Pinpoint the cell where the given text exists, returning its (X, Y) midpoint coordinate. 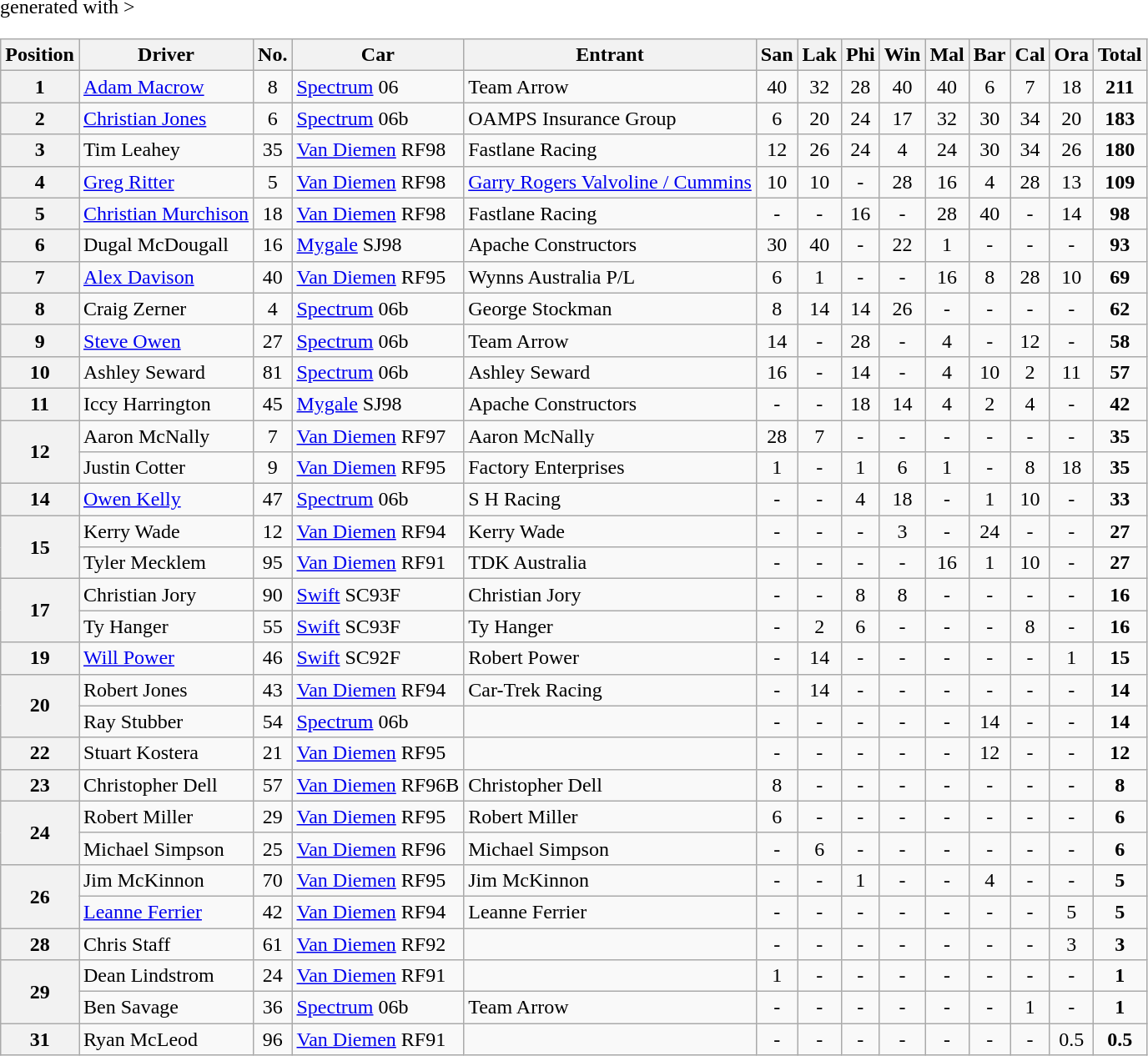
98 (1120, 214)
Tyler Mecklem (165, 563)
23 (40, 785)
55 (273, 626)
33 (1120, 500)
No. (273, 55)
81 (273, 372)
Owen Kelly (165, 500)
109 (1120, 182)
54 (273, 722)
Dean Lindstrom (165, 976)
183 (1120, 118)
Swift SC92F (378, 658)
Dugal McDougall (165, 245)
Wynns Australia P/L (611, 277)
Ben Savage (165, 1008)
Robert Jones (165, 690)
Entrant (611, 55)
Ryan McLeod (165, 1039)
Craig Zerner (165, 309)
Win (903, 55)
Bar (989, 55)
70 (273, 880)
George Stockman (611, 309)
OAMPS Insurance Group (611, 118)
Lak (819, 55)
Tim Leahey (165, 150)
Christian Murchison (165, 214)
Driver (165, 55)
Factory Enterprises (611, 468)
Car-Trek Racing (611, 690)
TDK Australia (611, 563)
Steve Owen (165, 340)
Christian Jones (165, 118)
S H Racing (611, 500)
Spectrum 06 (378, 87)
Car (378, 55)
58 (1120, 340)
Ray Stubber (165, 722)
Iccy Harrington (165, 404)
Ora (1071, 55)
Mal (947, 55)
Position (40, 55)
Chris Staff (165, 943)
Will Power (165, 658)
43 (273, 690)
Van Diemen RF96B (378, 785)
62 (1120, 309)
211 (1120, 87)
45 (273, 404)
San (777, 55)
90 (273, 595)
Van Diemen RF96 (378, 848)
Garry Rogers Valvoline / Cummins (611, 182)
25 (273, 848)
69 (1120, 277)
Justin Cotter (165, 468)
93 (1120, 245)
Adam Macrow (165, 87)
95 (273, 563)
47 (273, 500)
21 (273, 753)
180 (1120, 150)
19 (40, 658)
Total (1120, 55)
Van Diemen RF97 (378, 436)
96 (273, 1039)
31 (40, 1039)
Cal (1030, 55)
Greg Ritter (165, 182)
Phi (860, 55)
Stuart Kostera (165, 753)
Robert Power (611, 658)
36 (273, 1008)
61 (273, 943)
Van Diemen RF92 (378, 943)
46 (273, 658)
13 (1071, 182)
Alex Davison (165, 277)
